Extract the [X, Y] coordinate from the center of the cell holding the provided text.  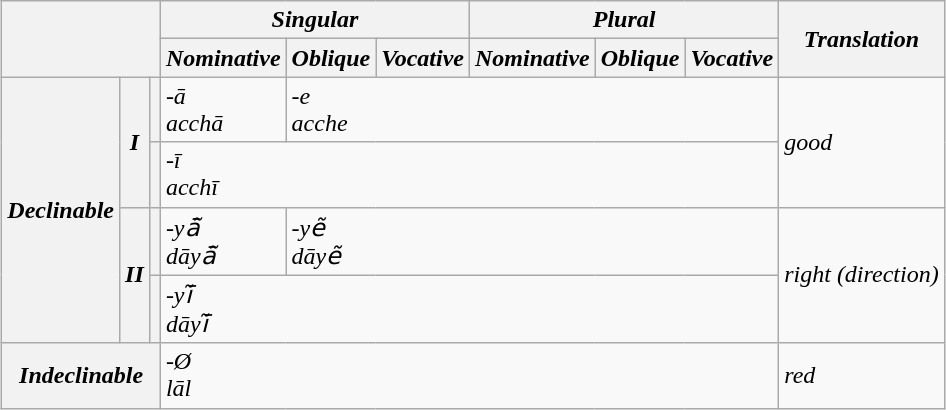
Translation [862, 39]
-āacchā [223, 110]
-yī̃dāyī̃ [469, 309]
good [862, 142]
II [135, 275]
I [135, 142]
Singular [314, 20]
right (direction) [862, 275]
-eacche [532, 110]
-Ølāl [469, 376]
-īacchī [469, 174]
Indeclinable [82, 376]
Plural [624, 20]
-yā̃dāyā̃ [223, 241]
red [862, 376]
Declinable [61, 210]
-yẽdāyẽ [532, 241]
